Scan for the cell matching the given text and deliver its [X, Y] coordinate at center. 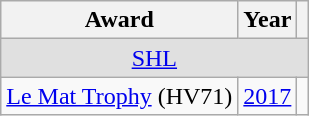
Award [120, 20]
Le Mat Trophy (HV71) [120, 96]
Year [268, 20]
SHL [154, 58]
2017 [268, 96]
